Search for the cell housing the specified text and yield its [x, y] center coordinate. 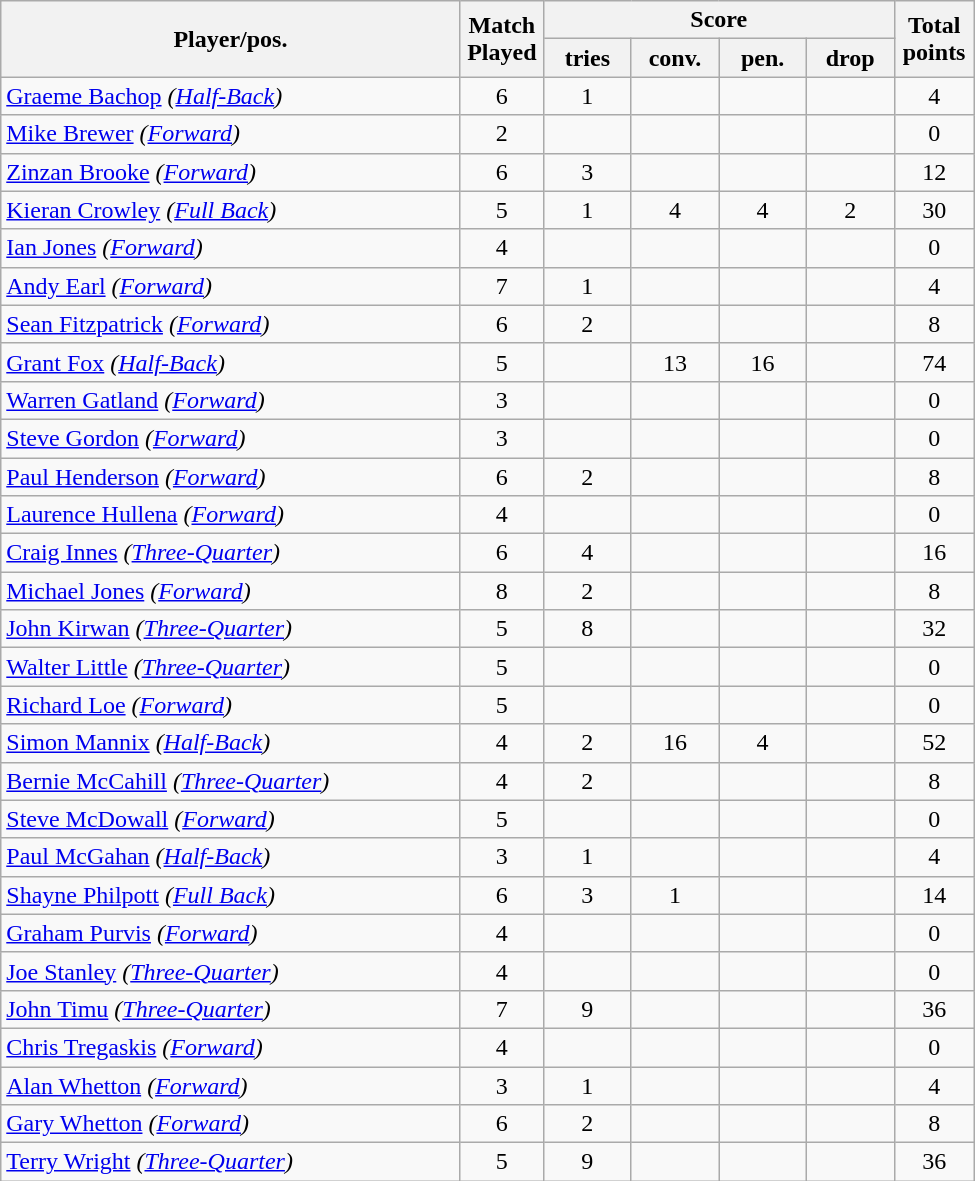
Bernie McCahill (Three-Quarter) [230, 781]
30 [934, 210]
Craig Innes (Three-Quarter) [230, 553]
Simon Mannix (Half-Back) [230, 743]
13 [675, 362]
Paul Henderson (Forward) [230, 477]
Walter Little (Three-Quarter) [230, 667]
Gary Whetton (Forward) [230, 1124]
Alan Whetton (Forward) [230, 1085]
conv. [675, 58]
Michael Jones (Forward) [230, 591]
Total points [934, 39]
Paul McGahan (Half-Back) [230, 857]
Graeme Bachop (Half-Back) [230, 96]
Richard Loe (Forward) [230, 705]
John Timu (Three-Quarter) [230, 1009]
52 [934, 743]
Sean Fitzpatrick (Forward) [230, 324]
Shayne Philpott (Full Back) [230, 895]
32 [934, 629]
Joe Stanley (Three-Quarter) [230, 971]
Grant Fox (Half-Back) [230, 362]
drop [850, 58]
Steve McDowall (Forward) [230, 819]
Player/pos. [230, 39]
Steve Gordon (Forward) [230, 438]
Andy Earl (Forward) [230, 286]
Mike Brewer (Forward) [230, 134]
Match Played [502, 39]
Kieran Crowley (Full Back) [230, 210]
Graham Purvis (Forward) [230, 933]
12 [934, 172]
Terry Wright (Three-Quarter) [230, 1162]
Zinzan Brooke (Forward) [230, 172]
Ian Jones (Forward) [230, 248]
John Kirwan (Three-Quarter) [230, 629]
tries [588, 58]
14 [934, 895]
74 [934, 362]
Score [719, 20]
Warren Gatland (Forward) [230, 400]
pen. [763, 58]
Chris Tregaskis (Forward) [230, 1047]
Laurence Hullena (Forward) [230, 515]
